Provide the (X, Y) coordinate of the cell's center where the given text is located.  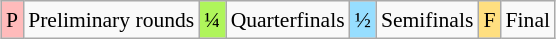
P (12, 20)
Final (528, 20)
Quarterfinals (288, 20)
F (489, 20)
Preliminary rounds (111, 20)
½ (363, 20)
¼ (212, 20)
Semifinals (427, 20)
